Output the (X, Y) coordinate of the center of the cell containing the given text.  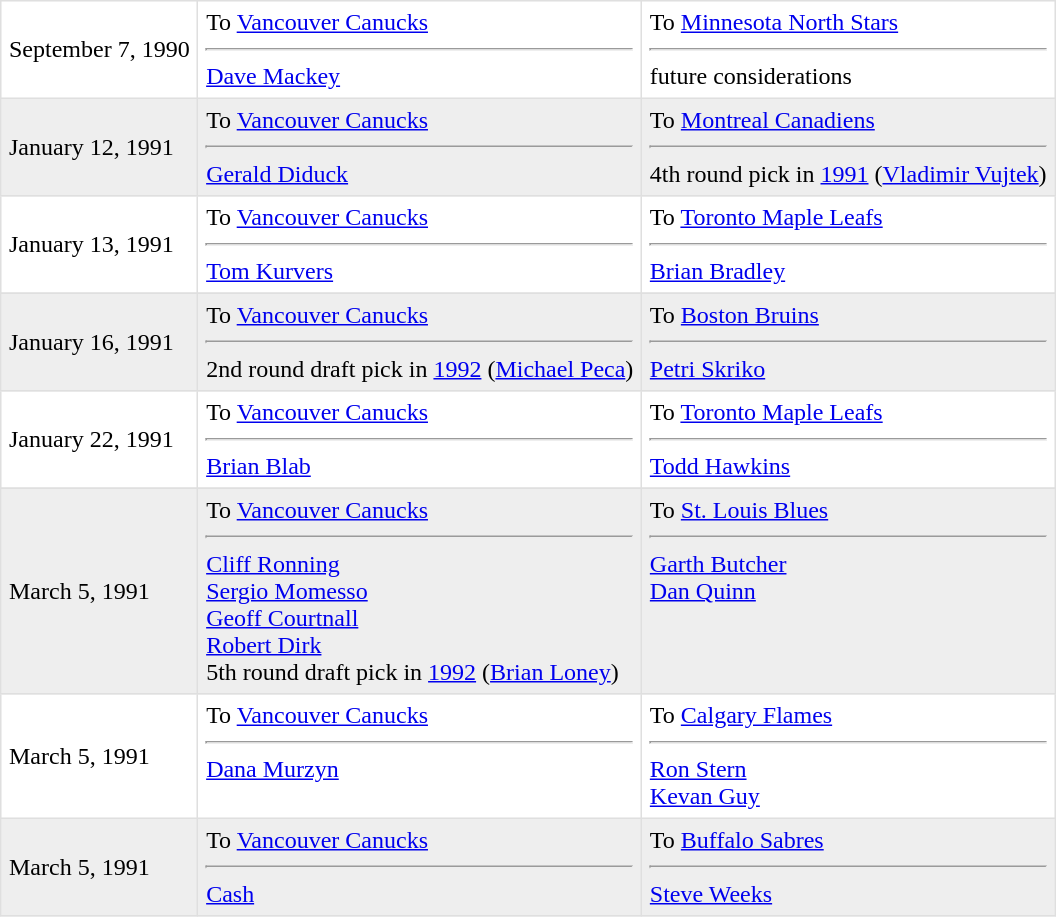
To Toronto Maple Leafs Brian Bradley (848, 245)
September 7, 1990 (100, 50)
January 13, 1991 (100, 245)
To Boston Bruins Petri Skriko (848, 342)
To Vancouver Canucks Brian Blab (420, 440)
To Montreal Canadiens 4th round pick in 1991 (Vladimir Vujtek) (848, 147)
To Vancouver Canucks 2nd round draft pick in 1992 (Michael Peca) (420, 342)
January 16, 1991 (100, 342)
To Toronto Maple Leafs Todd Hawkins (848, 440)
To Buffalo Sabres Steve Weeks (848, 867)
To Vancouver Canucks Cliff RonningSergio MomessoGeoff CourtnallRobert Dirk5th round draft pick in 1992 (Brian Loney) (420, 591)
January 22, 1991 (100, 440)
To Vancouver Canucks Cash (420, 867)
To Calgary Flames Ron SternKevan Guy (848, 756)
To Vancouver Canucks Tom Kurvers (420, 245)
To Minnesota North Stars future considerations (848, 50)
January 12, 1991 (100, 147)
To St. Louis Blues Garth ButcherDan Quinn (848, 591)
To Vancouver Canucks Dave Mackey (420, 50)
To Vancouver Canucks Gerald Diduck (420, 147)
To Vancouver Canucks Dana Murzyn (420, 756)
